Capture the cell that displays the provided text and extract its (x, y) central coordinate. 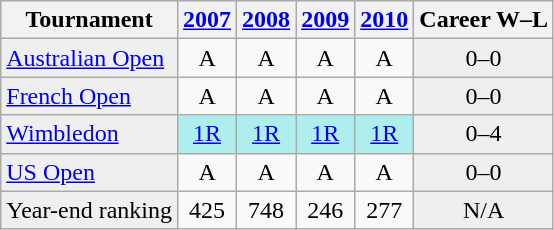
277 (384, 210)
2007 (208, 20)
N/A (484, 210)
425 (208, 210)
2009 (326, 20)
0–4 (484, 134)
US Open (90, 172)
246 (326, 210)
Career W–L (484, 20)
Wimbledon (90, 134)
Australian Open (90, 58)
2010 (384, 20)
Tournament (90, 20)
748 (266, 210)
2008 (266, 20)
Year-end ranking (90, 210)
French Open (90, 96)
